Determine the (x, y) coordinate at the center of the cell enclosing the given text.  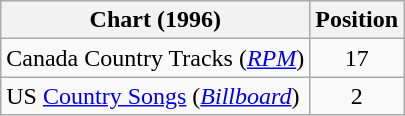
2 (357, 96)
Chart (1996) (156, 20)
Canada Country Tracks (RPM) (156, 58)
Position (357, 20)
US Country Songs (Billboard) (156, 96)
17 (357, 58)
